Return the [X, Y] coordinate for the center point of the cell that contains the specified text.  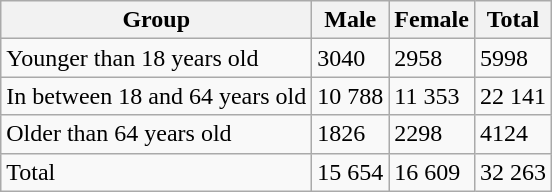
Male [350, 20]
2298 [432, 134]
Female [432, 20]
4124 [512, 134]
Younger than 18 years old [156, 58]
2958 [432, 58]
Group [156, 20]
In between 18 and 64 years old [156, 96]
11 353 [432, 96]
22 141 [512, 96]
32 263 [512, 172]
5998 [512, 58]
1826 [350, 134]
16 609 [432, 172]
15 654 [350, 172]
10 788 [350, 96]
3040 [350, 58]
Older than 64 years old [156, 134]
